Scan for the cell matching the given text and deliver its [x, y] coordinate at center. 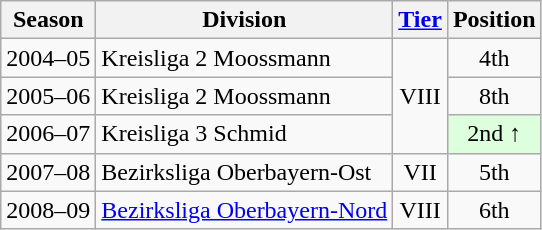
2007–08 [48, 172]
VII [420, 172]
6th [494, 210]
2006–07 [48, 134]
2004–05 [48, 58]
Bezirksliga Oberbayern-Nord [244, 210]
Tier [420, 20]
2nd ↑ [494, 134]
5th [494, 172]
Bezirksliga Oberbayern-Ost [244, 172]
Division [244, 20]
4th [494, 58]
2008–09 [48, 210]
Kreisliga 3 Schmid [244, 134]
Season [48, 20]
2005–06 [48, 96]
Position [494, 20]
8th [494, 96]
